Return [X, Y] of the center of cell containing provided text 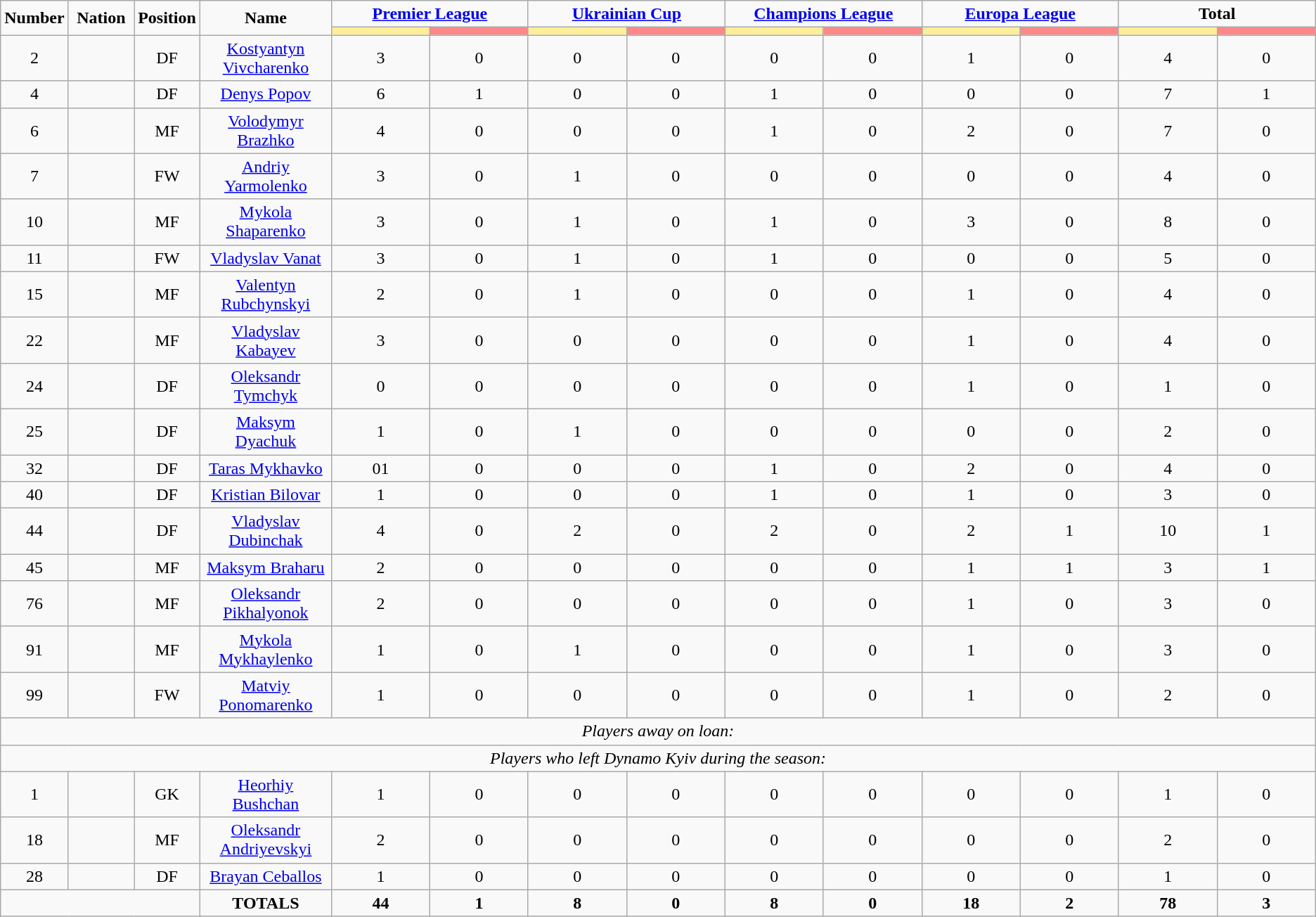
Kristian Bilovar [266, 495]
76 [34, 603]
Players who left Dynamo Kyiv during the season: [658, 758]
Taras Mykhavko [266, 468]
Total [1217, 14]
Vladyslav Kabayev [266, 340]
Premier League [430, 14]
Oleksandr Pikhalyonok [266, 603]
Maksym Braharu [266, 567]
01 [380, 468]
25 [34, 432]
Position [167, 18]
TOTALS [266, 903]
99 [34, 695]
32 [34, 468]
Mykola Shaparenko [266, 222]
11 [34, 258]
78 [1168, 903]
Oleksandr Tymchyk [266, 385]
Volodymyr Brazhko [266, 131]
Mykola Mykhaylenko [266, 650]
Players away on loan: [658, 731]
15 [34, 294]
28 [34, 876]
Nation [101, 18]
Champions League [823, 14]
Name [266, 18]
22 [34, 340]
91 [34, 650]
40 [34, 495]
Heorhiy Bushchan [266, 795]
Number [34, 18]
Matviy Ponomarenko [266, 695]
Valentyn Rubchynskyi [266, 294]
Maksym Dyachuk [266, 432]
Denys Popov [266, 94]
Kostyantyn Vivcharenko [266, 58]
24 [34, 385]
Oleksandr Andriyevskyi [266, 840]
Andriy Yarmolenko [266, 176]
Brayan Ceballos [266, 876]
5 [1168, 258]
Ukrainian Cup [626, 14]
Vladyslav Vanat [266, 258]
Europa League [1020, 14]
Vladyslav Dubinchak [266, 532]
45 [34, 567]
GK [167, 795]
